Find where the given text appears and provide that cell's center as (X, Y) coordinate. 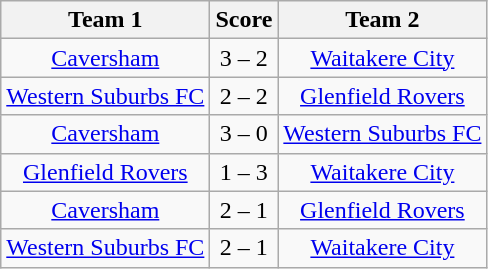
Score (244, 20)
3 – 2 (244, 58)
3 – 0 (244, 134)
1 – 3 (244, 172)
Team 1 (106, 20)
Team 2 (382, 20)
2 – 2 (244, 96)
